Output the (x, y) coordinate of the center of the cell containing the given text.  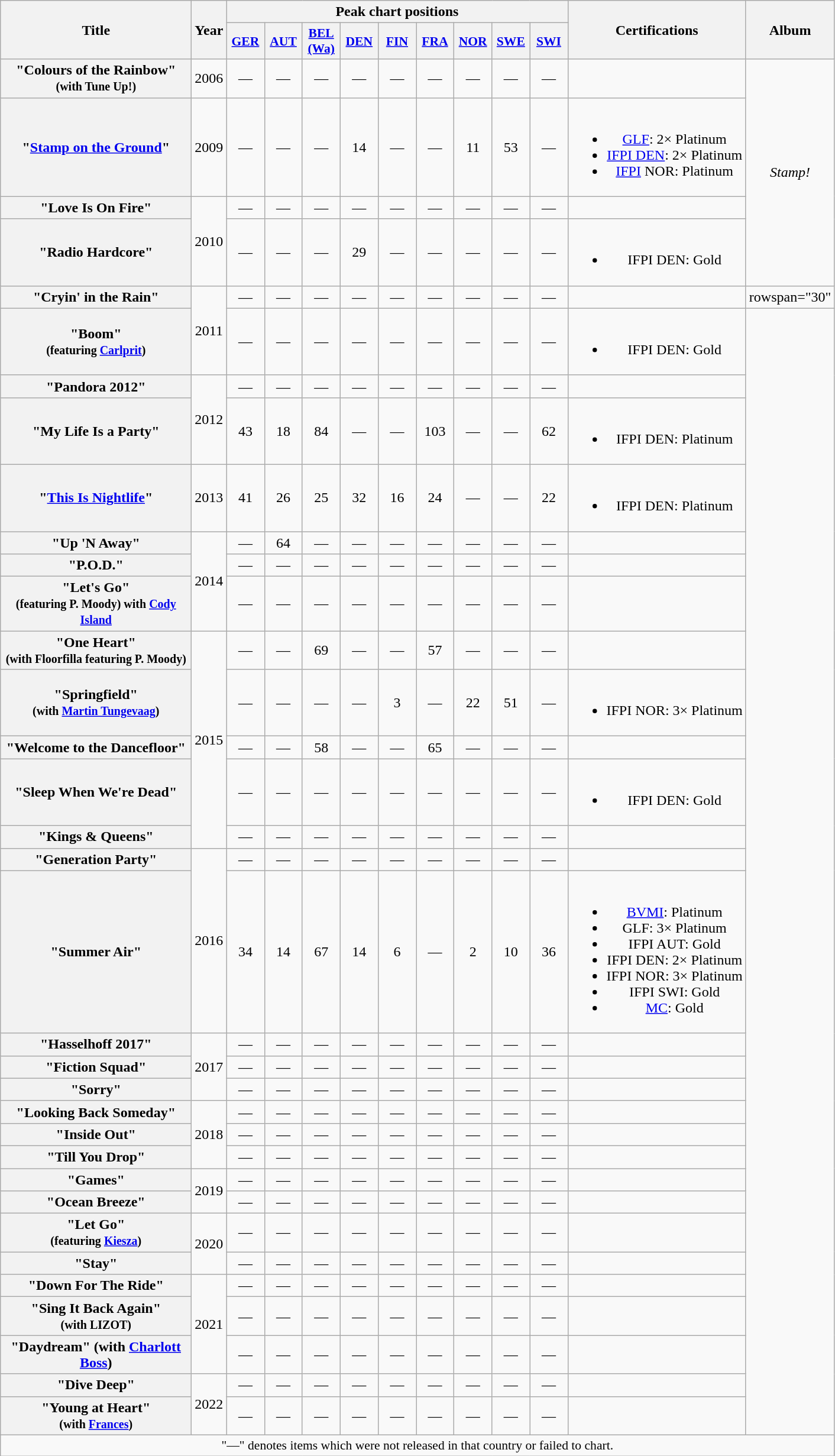
51 (511, 703)
18 (283, 431)
2015 (209, 739)
53 (511, 147)
2 (473, 952)
"This Is Nightlife" (96, 498)
2020 (209, 1244)
36 (549, 952)
"—" denotes items which were not released in that country or failed to chart. (417, 1445)
103 (435, 431)
"Down For The Ride" (96, 1286)
"Up 'N Away" (96, 542)
"Dive Deep" (96, 1385)
41 (245, 498)
"Generation Party" (96, 859)
FRA (435, 41)
"Kings & Queens" (96, 837)
Year (209, 30)
32 (359, 498)
34 (245, 952)
10 (511, 952)
DEN (359, 41)
Album (790, 30)
24 (435, 498)
84 (321, 431)
2006 (209, 78)
69 (321, 651)
58 (321, 748)
"Stamp on the Ground" (96, 147)
"My Life Is a Party" (96, 431)
2013 (209, 498)
2014 (209, 581)
IFPI NOR: 3× Platinum (656, 703)
"Daydream" (with Charlott Boss) (96, 1354)
2021 (209, 1324)
2018 (209, 1134)
6 (397, 952)
2012 (209, 420)
29 (359, 252)
NOR (473, 41)
"One Heart"(with Floorfilla featuring P. Moody) (96, 651)
2009 (209, 147)
67 (321, 952)
"Let Go"(featuring Kiesza) (96, 1232)
"P.O.D." (96, 565)
11 (473, 147)
2019 (209, 1191)
26 (283, 498)
25 (321, 498)
"Welcome to the Dancefloor" (96, 748)
"Till You Drop" (96, 1157)
"Inside Out" (96, 1134)
"Young at Heart"(with Frances) (96, 1416)
2022 (209, 1404)
64 (283, 542)
16 (397, 498)
"Stay" (96, 1263)
3 (397, 703)
GER (245, 41)
"Hasselhoff 2017" (96, 1044)
"Pandora 2012" (96, 386)
BEL(Wa) (321, 41)
57 (435, 651)
GLF: 2× PlatinumIFPI DEN: 2× PlatinumIFPI NOR: Platinum (656, 147)
Title (96, 30)
Certifications (656, 30)
2017 (209, 1067)
65 (435, 748)
"Boom"(featuring Carlprit) (96, 342)
"Radio Hardcore" (96, 252)
2016 (209, 940)
Stamp! (790, 173)
AUT (283, 41)
"Sing It Back Again"(with LIZOT) (96, 1316)
"Let's Go"(featuring P. Moody) with Cody Island (96, 604)
"Cryin' in the Rain" (96, 297)
SWE (511, 41)
43 (245, 431)
2011 (209, 330)
Peak chart positions (397, 12)
"Summer Air" (96, 952)
"Ocean Breeze" (96, 1202)
"Love Is On Fire" (96, 208)
"Colours of the Rainbow"(with Tune Up!) (96, 78)
"Games" (96, 1180)
"Springfield"(with Martin Tungevaag) (96, 703)
"Sorry" (96, 1089)
FIN (397, 41)
"Sleep When We're Dead" (96, 792)
BVMI: PlatinumGLF: 3× PlatinumIFPI AUT: GoldIFPI DEN: 2× PlatinumIFPI NOR: 3× PlatinumIFPI SWI: GoldMC: Gold (656, 952)
"Fiction Squad" (96, 1067)
SWI (549, 41)
"Looking Back Someday" (96, 1112)
rowspan="30" (790, 297)
2010 (209, 241)
62 (549, 431)
